Determine the [x, y] coordinate at the center of the cell enclosing the given text.  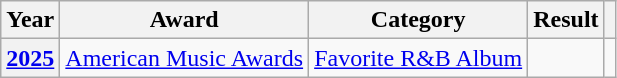
Result [566, 20]
Category [418, 20]
Year [30, 20]
2025 [30, 58]
American Music Awards [184, 58]
Award [184, 20]
Favorite R&B Album [418, 58]
